For the text-containing cell, return its midpoint in [X, Y] coordinate format. 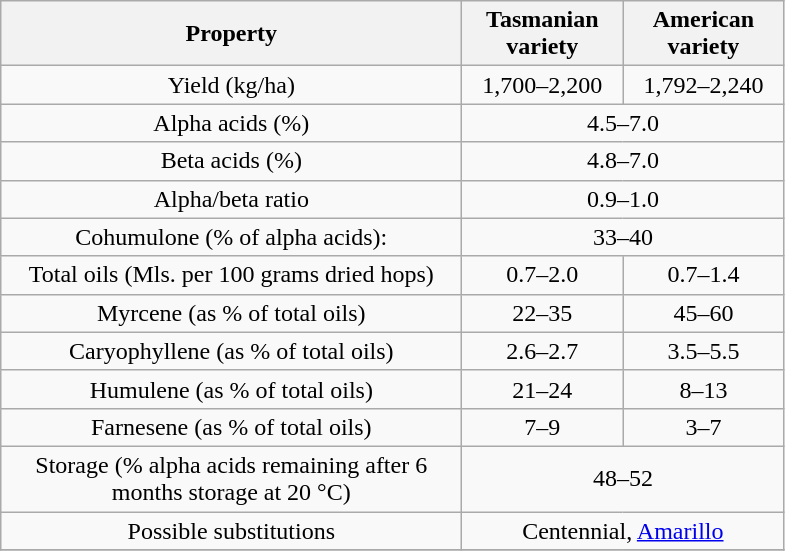
Farnesene (as % of total oils) [232, 427]
2.6–2.7 [542, 351]
0.9–1.0 [623, 199]
Tasmanian variety [542, 34]
Yield (kg/ha) [232, 85]
22–35 [542, 313]
4.8–7.0 [623, 161]
Alpha/beta ratio [232, 199]
4.5–7.0 [623, 123]
21–24 [542, 389]
3.5–5.5 [704, 351]
Possible substitutions [232, 531]
Storage (% alpha acids remaining after 6 months storage at 20 °C) [232, 478]
Centennial, Amarillo [623, 531]
45–60 [704, 313]
Alpha acids (%) [232, 123]
Property [232, 34]
Cohumulone (% of alpha acids): [232, 237]
7–9 [542, 427]
33–40 [623, 237]
1,700–2,200 [542, 85]
Total oils (Mls. per 100 grams dried hops) [232, 275]
American variety [704, 34]
0.7–1.4 [704, 275]
0.7–2.0 [542, 275]
Beta acids (%) [232, 161]
8–13 [704, 389]
3–7 [704, 427]
1,792–2,240 [704, 85]
Myrcene (as % of total oils) [232, 313]
Caryophyllene (as % of total oils) [232, 351]
Humulene (as % of total oils) [232, 389]
48–52 [623, 478]
